Return (x, y) of the center of cell containing provided text 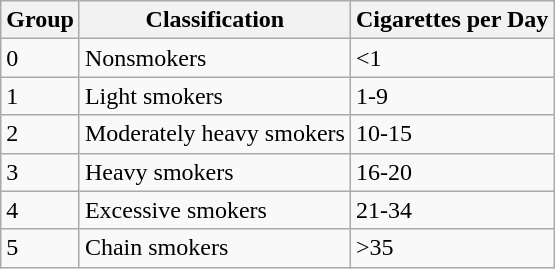
10-15 (452, 134)
Cigarettes per Day (452, 20)
Classification (214, 20)
3 (40, 172)
0 (40, 58)
Light smokers (214, 96)
1 (40, 96)
Excessive smokers (214, 210)
Nonsmokers (214, 58)
>35 (452, 248)
Chain smokers (214, 248)
4 (40, 210)
Group (40, 20)
21-34 (452, 210)
<1 (452, 58)
5 (40, 248)
Heavy smokers (214, 172)
2 (40, 134)
1-9 (452, 96)
16-20 (452, 172)
Moderately heavy smokers (214, 134)
